Output the (X, Y) coordinate of the center of the cell containing the given text.  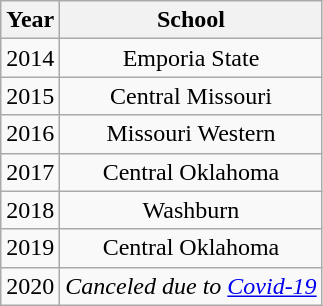
Central Missouri (191, 96)
2014 (30, 58)
2016 (30, 134)
2019 (30, 248)
2020 (30, 286)
Missouri Western (191, 134)
Washburn (191, 210)
2017 (30, 172)
School (191, 20)
2015 (30, 96)
Canceled due to Covid-19 (191, 286)
Emporia State (191, 58)
2018 (30, 210)
Year (30, 20)
